Identify which cell holds the provided text, then report its (x, y) central coordinate. 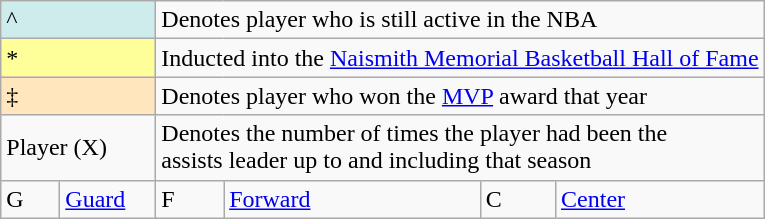
C (518, 199)
Denotes the number of times the player had been theassists leader up to and including that season (460, 148)
Center (660, 199)
* (78, 58)
^ (78, 20)
F (190, 199)
Guard (108, 199)
Forward (352, 199)
Denotes player who won the MVP award that year (460, 96)
‡ (78, 96)
G (30, 199)
Inducted into the Naismith Memorial Basketball Hall of Fame (460, 58)
Denotes player who is still active in the NBA (460, 20)
Player (X) (78, 148)
